Return (x, y) of the center of cell containing provided text 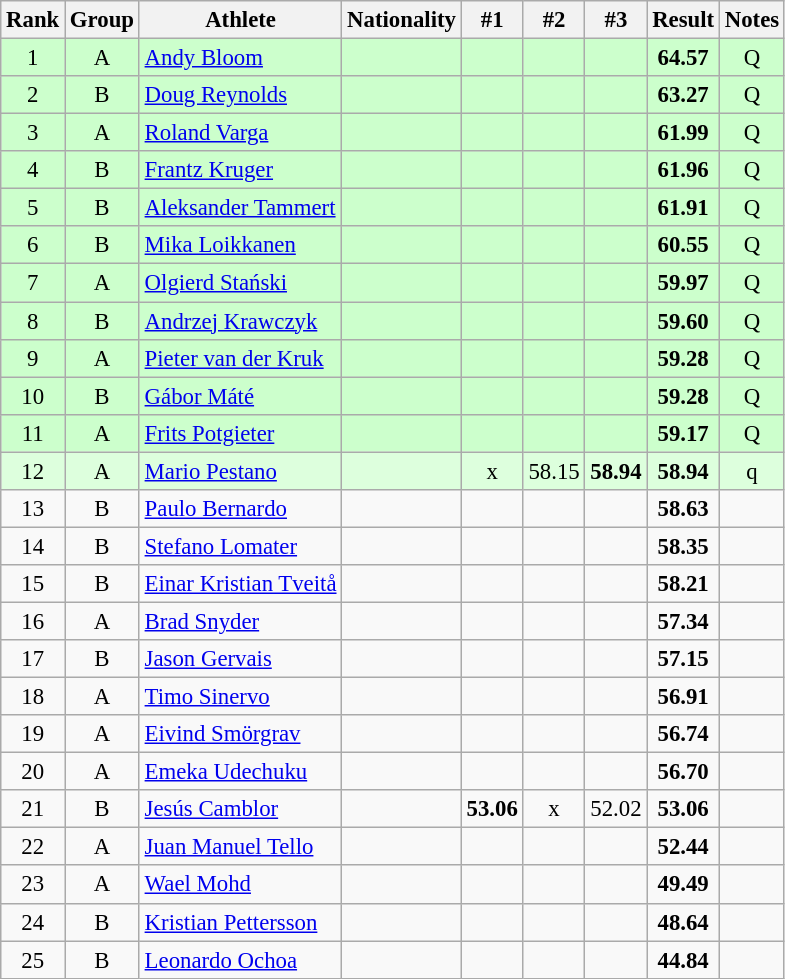
6 (33, 245)
Paulo Bernardo (240, 509)
5 (33, 208)
Roland Varga (240, 133)
Mario Pestano (240, 471)
63.27 (684, 95)
Result (684, 20)
#2 (554, 20)
16 (33, 621)
Andy Bloom (240, 58)
25 (33, 960)
57.34 (684, 621)
Notes (752, 20)
3 (33, 133)
Emeka Udechuku (240, 772)
24 (33, 922)
20 (33, 772)
Eivind Smörgrav (240, 734)
Timo Sinervo (240, 697)
56.74 (684, 734)
58.35 (684, 546)
14 (33, 546)
12 (33, 471)
52.44 (684, 847)
11 (33, 433)
Mika Loikkanen (240, 245)
61.91 (684, 208)
Juan Manuel Tello (240, 847)
Aleksander Tammert (240, 208)
60.55 (684, 245)
61.96 (684, 170)
15 (33, 584)
23 (33, 885)
Gábor Máté (240, 396)
58.15 (554, 471)
10 (33, 396)
59.97 (684, 283)
Pieter van der Kruk (240, 358)
1 (33, 58)
18 (33, 697)
64.57 (684, 58)
58.21 (684, 584)
Group (102, 20)
Brad Snyder (240, 621)
17 (33, 659)
8 (33, 321)
Andrzej Krawczyk (240, 321)
Leonardo Ochoa (240, 960)
59.60 (684, 321)
Rank (33, 20)
Olgierd Stański (240, 283)
52.02 (616, 809)
44.84 (684, 960)
7 (33, 283)
4 (33, 170)
Wael Mohd (240, 885)
56.91 (684, 697)
22 (33, 847)
48.64 (684, 922)
#3 (616, 20)
Doug Reynolds (240, 95)
Nationality (402, 20)
9 (33, 358)
13 (33, 509)
19 (33, 734)
49.49 (684, 885)
Athlete (240, 20)
#1 (492, 20)
59.17 (684, 433)
2 (33, 95)
Jesús Camblor (240, 809)
Jason Gervais (240, 659)
57.15 (684, 659)
Kristian Pettersson (240, 922)
Frantz Kruger (240, 170)
21 (33, 809)
Frits Potgieter (240, 433)
q (752, 471)
58.63 (684, 509)
Einar Kristian Tveitå (240, 584)
56.70 (684, 772)
61.99 (684, 133)
Stefano Lomater (240, 546)
